Find where the given text appears and provide that cell's center as (X, Y) coordinate. 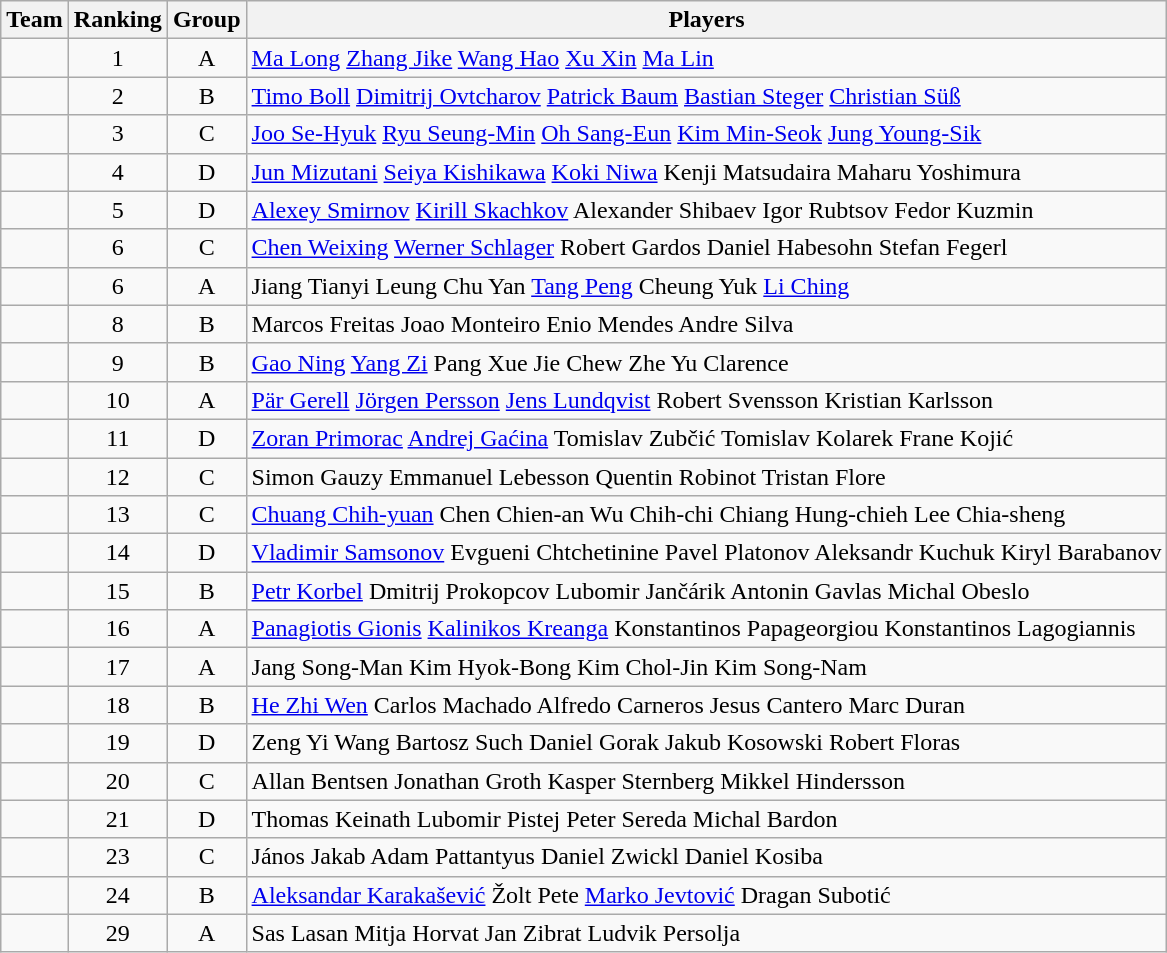
10 (118, 400)
Vladimir Samsonov Evgueni Chtchetinine Pavel Platonov Aleksandr Kuchuk Kiryl Barabanov (706, 553)
Zoran Primorac Andrej Gaćina Tomislav Zubčić Tomislav Kolarek Frane Kojić (706, 438)
Jiang Tianyi Leung Chu Yan Tang Peng Cheung Yuk Li Ching (706, 286)
21 (118, 819)
9 (118, 362)
Thomas Keinath Lubomir Pistej Peter Sereda Michal Bardon (706, 819)
11 (118, 438)
Ranking (118, 20)
Players (706, 20)
12 (118, 477)
20 (118, 781)
1 (118, 58)
4 (118, 172)
Ma Long Zhang Jike Wang Hao Xu Xin Ma Lin (706, 58)
2 (118, 96)
Gao Ning Yang Zi Pang Xue Jie Chew Zhe Yu Clarence (706, 362)
Chuang Chih-yuan Chen Chien-an Wu Chih-chi Chiang Hung-chieh Lee Chia-sheng (706, 515)
8 (118, 324)
Alexey Smirnov Kirill Skachkov Alexander Shibaev Igor Rubtsov Fedor Kuzmin (706, 210)
Sas Lasan Mitja Horvat Jan Zibrat Ludvik Persolja (706, 933)
Marcos Freitas Joao Monteiro Enio Mendes Andre Silva (706, 324)
Aleksandar Karakašević Žolt Pete Marko Jevtović Dragan Subotić (706, 895)
Jun Mizutani Seiya Kishikawa Koki Niwa Kenji Matsudaira Maharu Yoshimura (706, 172)
Chen Weixing Werner Schlager Robert Gardos Daniel Habesohn Stefan Fegerl (706, 248)
29 (118, 933)
Petr Korbel Dmitrij Prokopcov Lubomir Jančárik Antonin Gavlas Michal Obeslo (706, 591)
Group (206, 20)
Zeng Yi Wang Bartosz Such Daniel Gorak Jakub Kosowski Robert Floras (706, 743)
Allan Bentsen Jonathan Groth Kasper Sternberg Mikkel Hindersson (706, 781)
5 (118, 210)
24 (118, 895)
Simon Gauzy Emmanuel Lebesson Quentin Robinot Tristan Flore (706, 477)
3 (118, 134)
18 (118, 705)
Timo Boll Dimitrij Ovtcharov Patrick Baum Bastian Steger Christian Süß (706, 96)
Joo Se-Hyuk Ryu Seung-Min Oh Sang-Eun Kim Min-Seok Jung Young-Sik (706, 134)
17 (118, 667)
János Jakab Adam Pattantyus Daniel Zwickl Daniel Kosiba (706, 857)
16 (118, 629)
19 (118, 743)
Panagiotis Gionis Kalinikos Kreanga Konstantinos Papageorgiou Konstantinos Lagogiannis (706, 629)
He Zhi Wen Carlos Machado Alfredo Carneros Jesus Cantero Marc Duran (706, 705)
13 (118, 515)
23 (118, 857)
15 (118, 591)
Pär Gerell Jörgen Persson Jens Lundqvist Robert Svensson Kristian Karlsson (706, 400)
14 (118, 553)
Team (35, 20)
Jang Song-Man Kim Hyok-Bong Kim Chol-Jin Kim Song-Nam (706, 667)
